Extract the (x, y) coordinate from the center of the cell holding the provided text.  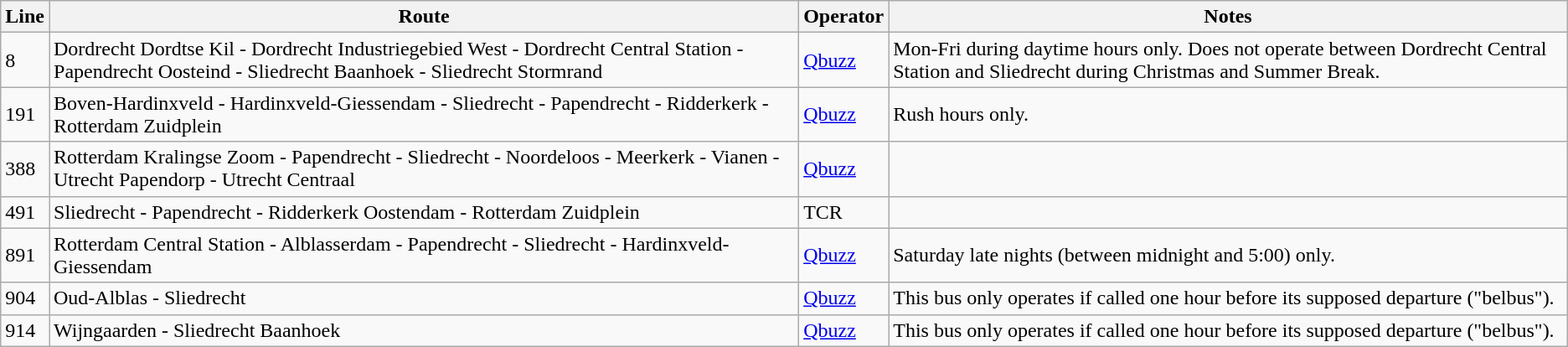
Boven-Hardinxveld - Hardinxveld-Giessendam - Sliedrecht - Papendrecht - Ridderkerk - Rotterdam Zuidplein (424, 114)
Notes (1228, 17)
Line (25, 17)
914 (25, 330)
Wijngaarden - Sliedrecht Baanhoek (424, 330)
388 (25, 169)
8 (25, 60)
191 (25, 114)
491 (25, 212)
Saturday late nights (between midnight and 5:00) only. (1228, 255)
Rotterdam Kralingse Zoom - Papendrecht - Sliedrecht - Noordeloos - Meerkerk - Vianen - Utrecht Papendorp - Utrecht Centraal (424, 169)
Rotterdam Central Station - Alblasserdam - Papendrecht - Sliedrecht - Hardinxveld-Giessendam (424, 255)
Route (424, 17)
891 (25, 255)
Mon-Fri during daytime hours only. Does not operate between Dordrecht Central Station and Sliedrecht during Christmas and Summer Break. (1228, 60)
904 (25, 298)
Operator (844, 17)
Rush hours only. (1228, 114)
Oud-Alblas - Sliedrecht (424, 298)
TCR (844, 212)
Sliedrecht - Papendrecht - Ridderkerk Oostendam - Rotterdam Zuidplein (424, 212)
